Detect which cell encompasses the target text, then output its (X, Y) center coordinate. 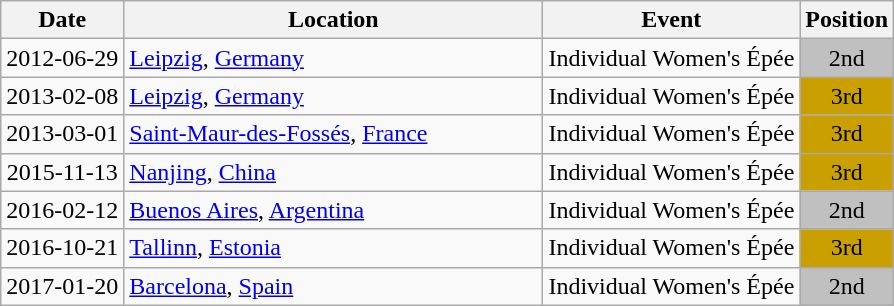
Tallinn, Estonia (334, 248)
Barcelona, Spain (334, 286)
Location (334, 20)
Nanjing, China (334, 172)
2016-10-21 (62, 248)
2015-11-13 (62, 172)
2013-03-01 (62, 134)
Event (672, 20)
Buenos Aires, Argentina (334, 210)
Position (847, 20)
2017-01-20 (62, 286)
2012-06-29 (62, 58)
2016-02-12 (62, 210)
Saint-Maur-des-Fossés, France (334, 134)
2013-02-08 (62, 96)
Date (62, 20)
